Pinpoint the cell where the given text exists, returning its (X, Y) midpoint coordinate. 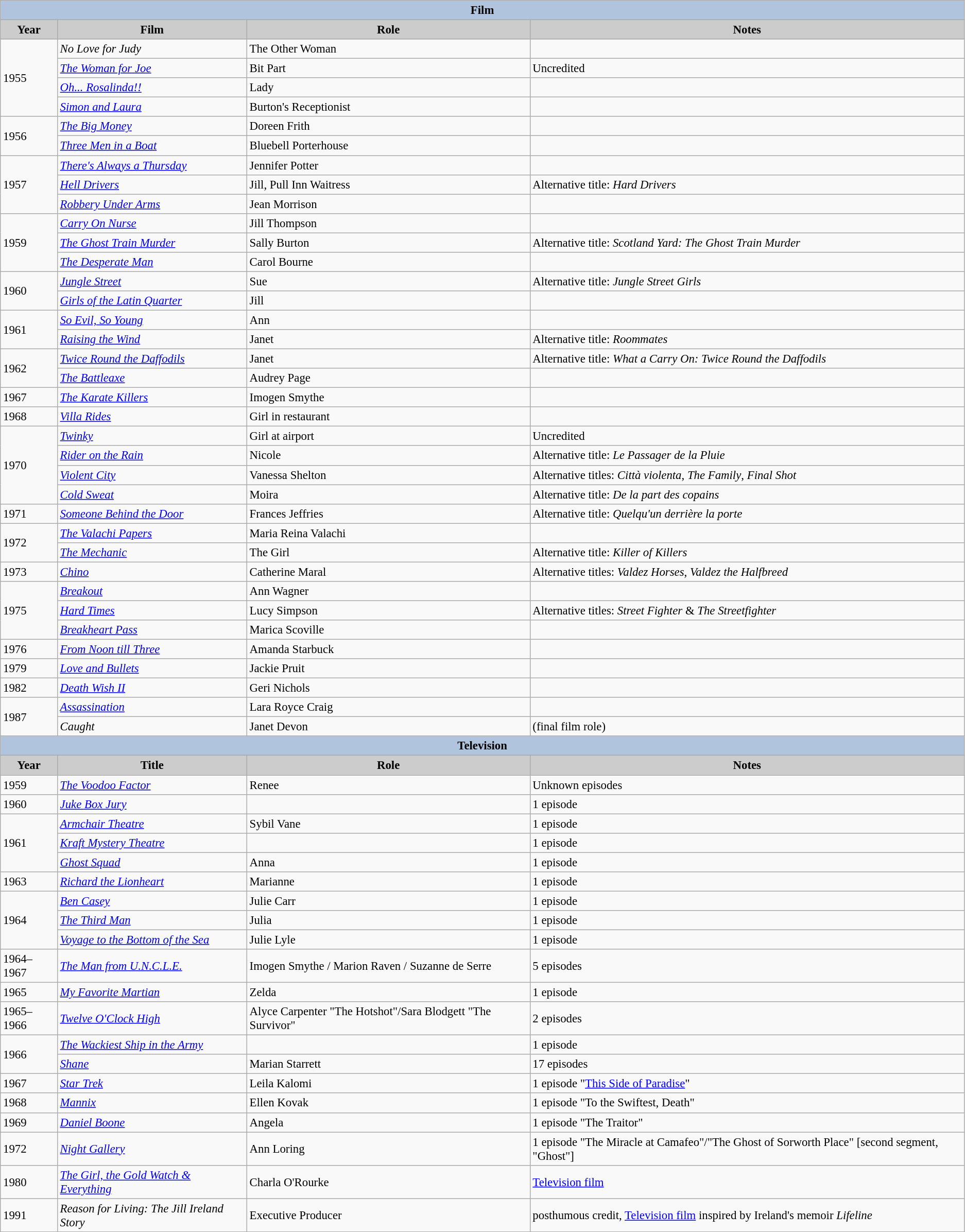
5 episodes (747, 966)
Title (152, 765)
Sue (388, 281)
1 episode "This Side of Paradise" (747, 1084)
Renee (388, 785)
Alternative titles: Street Fighter & The Streetfighter (747, 610)
Imogen Smythe (388, 398)
Frances Jeffries (388, 514)
Lady (388, 88)
Ann Wagner (388, 591)
Alternative title: Roommates (747, 339)
2 episodes (747, 1019)
Jill Thompson (388, 223)
Armchair Theatre (152, 824)
Robbery Under Arms (152, 204)
Alternative title: Quelqu'un derrière la porte (747, 514)
1971 (29, 514)
Geri Nichols (388, 688)
Hard Times (152, 610)
The Mechanic (152, 553)
1956 (29, 136)
Julie Lyle (388, 939)
Catherine Maral (388, 572)
Bit Part (388, 69)
Julie Carr (388, 901)
Carry On Nurse (152, 223)
1965–1966 (29, 1019)
Marianne (388, 882)
Girls of the Latin Quarter (152, 301)
(final film role) (747, 727)
Twice Round the Daffodils (152, 359)
Simon and Laura (152, 107)
Shane (152, 1064)
Audrey Page (388, 378)
My Favorite Martian (152, 993)
Girl in restaurant (388, 417)
1970 (29, 465)
1964 (29, 920)
Star Trek (152, 1084)
Alyce Carpenter "The Hotshot"/Sara Blodgett "The Survivor" (388, 1019)
Moira (388, 494)
Violent City (152, 475)
Television film (747, 1182)
Ann Loring (388, 1149)
Alternative title: Scotland Yard: The Ghost Train Murder (747, 243)
1979 (29, 669)
The Voodoo Factor (152, 785)
Vanessa Shelton (388, 475)
Amanda Starbuck (388, 649)
The Battleaxe (152, 378)
Girl at airport (388, 436)
Kraft Mystery Theatre (152, 843)
1957 (29, 184)
Leila Kalomi (388, 1084)
The Karate Killers (152, 398)
1 episode "To the Swiftest, Death" (747, 1103)
posthumous credit, Television film inspired by Ireland's memoir Lifeline (747, 1216)
Alternative title: Hard Drivers (747, 184)
Angela (388, 1122)
1964–1967 (29, 966)
Three Men in a Boat (152, 146)
1982 (29, 688)
Nicole (388, 456)
Breakheart Pass (152, 630)
1 episode "The Miracle at Camafeo"/"The Ghost of Sorworth Place" [second segment, "Ghost"] (747, 1149)
The Third Man (152, 920)
Julia (388, 920)
No Love for Judy (152, 49)
Lara Royce Craig (388, 707)
The Big Money (152, 126)
The Valachi Papers (152, 533)
Ann (388, 320)
Night Gallery (152, 1149)
Alternative titles: Valdez Horses, Valdez the Halfbreed (747, 572)
Ben Casey (152, 901)
Richard the Lionheart (152, 882)
Twelve O'Clock High (152, 1019)
1966 (29, 1055)
Mannix (152, 1103)
Sally Burton (388, 243)
Daniel Boone (152, 1122)
Alternative title: De la part des copains (747, 494)
From Noon till Three (152, 649)
Someone Behind the Door (152, 514)
The Woman for Joe (152, 69)
Caught (152, 727)
Cold Sweat (152, 494)
1987 (29, 717)
The Desperate Man (152, 262)
Janet Devon (388, 727)
1963 (29, 882)
Unknown episodes (747, 785)
Anna (388, 862)
Raising the Wind (152, 339)
Jackie Pruit (388, 669)
Alternative title: What a Carry On: Twice Round the Daffodils (747, 359)
Lucy Simpson (388, 610)
Jungle Street (152, 281)
Voyage to the Bottom of the Sea (152, 939)
Marian Starrett (388, 1064)
Reason for Living: The Jill Ireland Story (152, 1216)
The Ghost Train Murder (152, 243)
Twinky (152, 436)
1962 (29, 369)
The Girl, the Gold Watch & Everything (152, 1182)
1969 (29, 1122)
Doreen Frith (388, 126)
1991 (29, 1216)
Oh... Rosalinda!! (152, 88)
Hell Drivers (152, 184)
1 episode "The Traitor" (747, 1122)
1973 (29, 572)
1976 (29, 649)
Carol Bourne (388, 262)
1980 (29, 1182)
Breakout (152, 591)
There's Always a Thursday (152, 165)
Jill (388, 301)
Assassination (152, 707)
Rider on the Rain (152, 456)
17 episodes (747, 1064)
Love and Bullets (152, 669)
1975 (29, 611)
The Girl (388, 553)
Zelda (388, 993)
Jean Morrison (388, 204)
Bluebell Porterhouse (388, 146)
Chino (152, 572)
Alternative title: Jungle Street Girls (747, 281)
Alternative title: Killer of Killers (747, 553)
1955 (29, 78)
Sybil Vane (388, 824)
Charla O'Rourke (388, 1182)
So Evil, So Young (152, 320)
Alternative titles: Città violenta, The Family, Final Shot (747, 475)
The Wackiest Ship in the Army (152, 1045)
Television (482, 746)
Executive Producer (388, 1216)
The Man from U.N.C.L.E. (152, 966)
Villa Rides (152, 417)
Burton's Receptionist (388, 107)
Jennifer Potter (388, 165)
Marica Scoville (388, 630)
Ellen Kovak (388, 1103)
Juke Box Jury (152, 804)
1965 (29, 993)
Alternative title: Le Passager de la Pluie (747, 456)
Maria Reina Valachi (388, 533)
Jill, Pull Inn Waitress (388, 184)
Ghost Squad (152, 862)
The Other Woman (388, 49)
Imogen Smythe / Marion Raven / Suzanne de Serre (388, 966)
Death Wish II (152, 688)
